Provide the [x, y] coordinate of the cell's center where the given text is located.  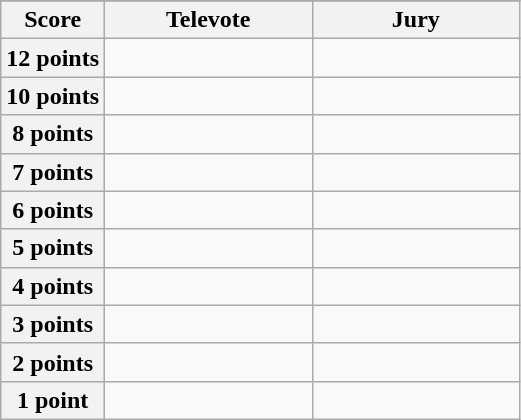
7 points [53, 172]
4 points [53, 286]
Televote [209, 20]
8 points [53, 134]
3 points [53, 324]
1 point [53, 400]
6 points [53, 210]
Jury [416, 20]
Score [53, 20]
2 points [53, 362]
10 points [53, 96]
5 points [53, 248]
12 points [53, 58]
